Pinpoint the cell where the given text exists, returning its (X, Y) midpoint coordinate. 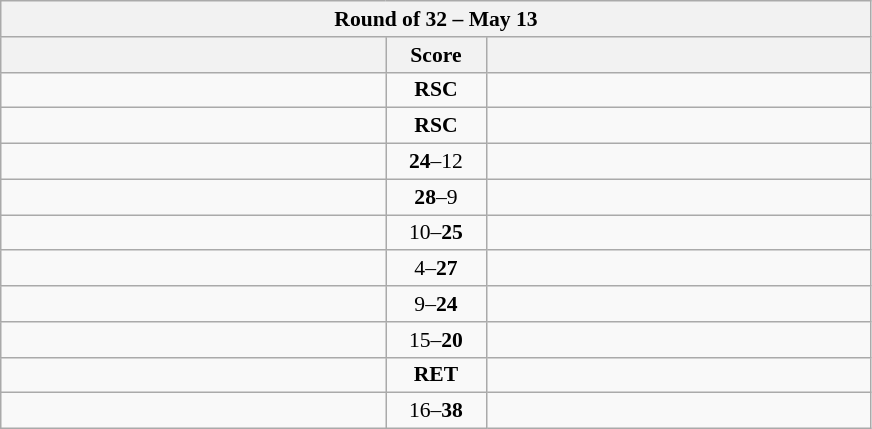
28–9 (436, 197)
Score (436, 55)
Round of 32 – May 13 (436, 19)
9–24 (436, 304)
24–12 (436, 162)
10–25 (436, 233)
RET (436, 375)
15–20 (436, 340)
16–38 (436, 411)
4–27 (436, 269)
